Search for the cell housing the specified text and yield its [x, y] center coordinate. 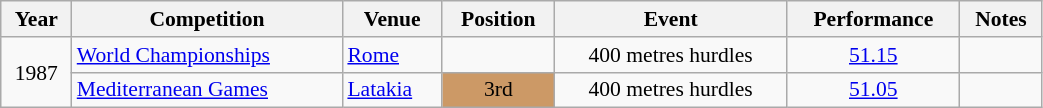
Event [671, 19]
Mediterranean Games [208, 90]
Performance [874, 19]
Venue [392, 19]
51.05 [874, 90]
Latakia [392, 90]
Rome [392, 55]
Year [36, 19]
Position [498, 19]
51.15 [874, 55]
Notes [1001, 19]
Competition [208, 19]
World Championships [208, 55]
3rd [498, 90]
1987 [36, 72]
